Capture the cell that displays the provided text and extract its (X, Y) central coordinate. 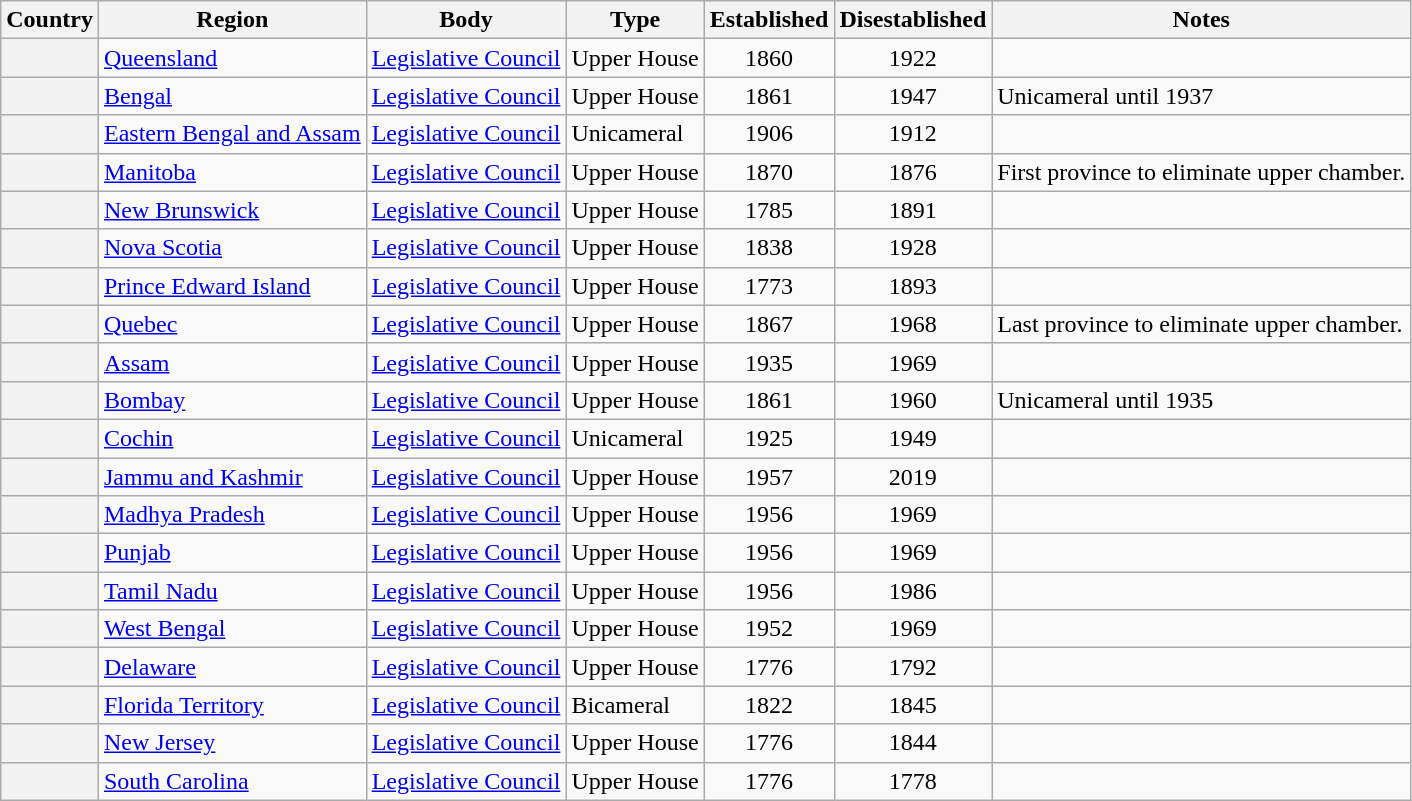
1960 (913, 400)
First province to eliminate upper chamber. (1202, 172)
1952 (769, 629)
Florida Territory (232, 705)
1785 (769, 210)
1778 (913, 781)
West Bengal (232, 629)
Unicameral until 1935 (1202, 400)
1986 (913, 591)
1893 (913, 286)
Bengal (232, 96)
Nova Scotia (232, 248)
1792 (913, 667)
Cochin (232, 438)
Madhya Pradesh (232, 515)
1949 (913, 438)
Prince Edward Island (232, 286)
1870 (769, 172)
Type (635, 20)
Notes (1202, 20)
Bombay (232, 400)
New Brunswick (232, 210)
Established (769, 20)
1928 (913, 248)
1773 (769, 286)
South Carolina (232, 781)
1906 (769, 134)
1838 (769, 248)
Quebec (232, 324)
1822 (769, 705)
Punjab (232, 553)
1922 (913, 58)
Eastern Bengal and Assam (232, 134)
1891 (913, 210)
2019 (913, 477)
Country (50, 20)
1844 (913, 743)
Unicameral until 1937 (1202, 96)
Region (232, 20)
Disestablished (913, 20)
New Jersey (232, 743)
1860 (769, 58)
1845 (913, 705)
Tamil Nadu (232, 591)
1935 (769, 362)
Queensland (232, 58)
Jammu and Kashmir (232, 477)
1957 (769, 477)
Body (466, 20)
Last province to eliminate upper chamber. (1202, 324)
1968 (913, 324)
1876 (913, 172)
1925 (769, 438)
1947 (913, 96)
1867 (769, 324)
Assam (232, 362)
Bicameral (635, 705)
Delaware (232, 667)
1912 (913, 134)
Manitoba (232, 172)
